Capture the cell that displays the provided text and extract its [x, y] central coordinate. 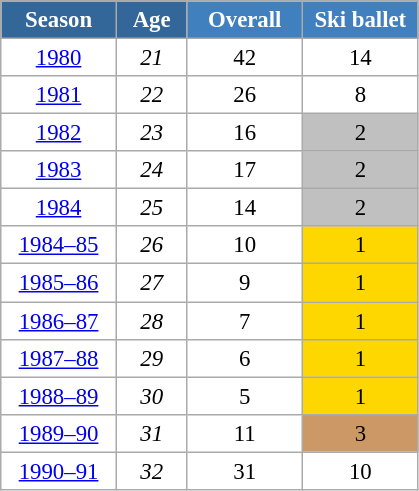
27 [152, 283]
3 [361, 433]
5 [245, 396]
6 [245, 358]
1983 [59, 170]
23 [152, 133]
25 [152, 208]
1986–87 [59, 321]
1980 [59, 58]
Age [152, 20]
Overall [245, 20]
1981 [59, 95]
1982 [59, 133]
8 [361, 95]
Ski ballet [361, 20]
1984–85 [59, 245]
32 [152, 471]
28 [152, 321]
22 [152, 95]
11 [245, 433]
42 [245, 58]
1990–91 [59, 471]
16 [245, 133]
17 [245, 170]
24 [152, 170]
Season [59, 20]
1987–88 [59, 358]
29 [152, 358]
30 [152, 396]
7 [245, 321]
9 [245, 283]
1988–89 [59, 396]
1985–86 [59, 283]
1984 [59, 208]
21 [152, 58]
1989–90 [59, 433]
